Locate the cell with the specified text and output its [X, Y] center coordinate. 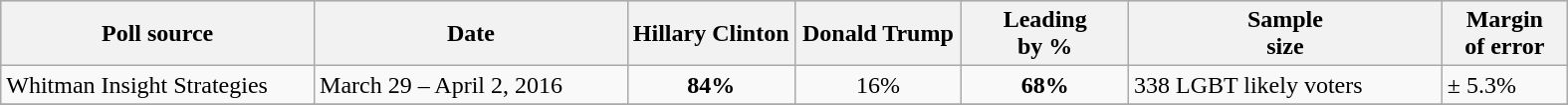
March 29 – April 2, 2016 [472, 85]
338 LGBT likely voters [1286, 85]
Donald Trump [878, 34]
Marginof error [1504, 34]
Date [472, 34]
Poll source [157, 34]
16% [878, 85]
Hillary Clinton [711, 34]
68% [1045, 85]
Leadingby % [1045, 34]
Samplesize [1286, 34]
± 5.3% [1504, 85]
84% [711, 85]
Whitman Insight Strategies [157, 85]
